For the text-containing cell, return its midpoint in (X, Y) coordinate format. 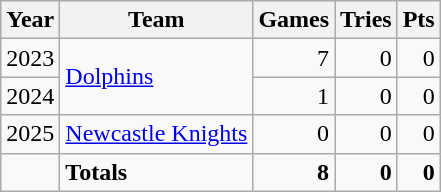
Newcastle Knights (156, 134)
Totals (156, 172)
1 (294, 96)
Team (156, 20)
2025 (30, 134)
Tries (366, 20)
Games (294, 20)
8 (294, 172)
Year (30, 20)
2023 (30, 58)
Dolphins (156, 77)
2024 (30, 96)
Pts (418, 20)
7 (294, 58)
